Provide the [X, Y] coordinate of the cell's center where the given text is located.  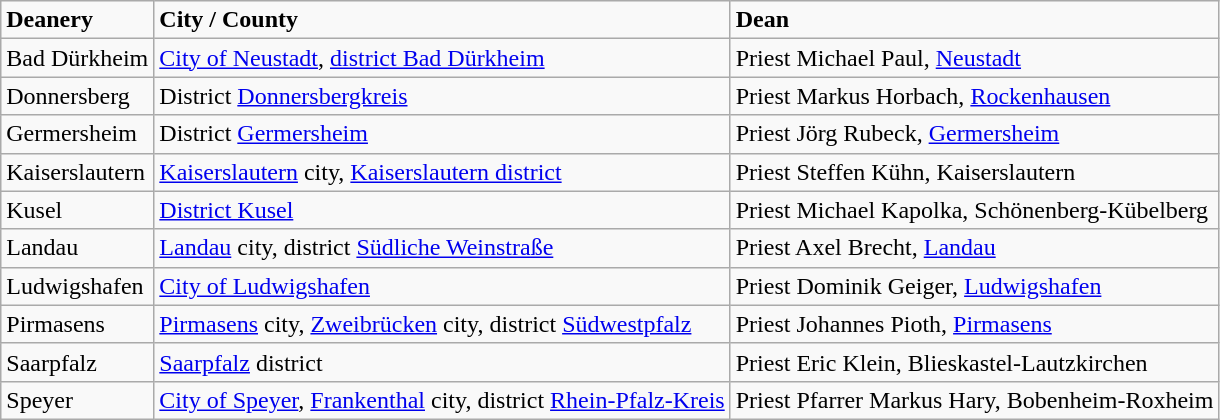
Priest Michael Paul, Neustadt [974, 58]
City of Ludwigshafen [442, 286]
Pirmasens city, Zweibrücken city, district Südwestpfalz [442, 324]
Germersheim [78, 134]
Donnersberg [78, 96]
Priest Markus Horbach, Rockenhausen [974, 96]
City of Speyer, Frankenthal city, district Rhein-Pfalz-Kreis [442, 400]
Ludwigshafen [78, 286]
City of Neustadt, district Bad Dürkheim [442, 58]
Priest Dominik Geiger, Ludwigshafen [974, 286]
Saarpfalz district [442, 362]
Priest Steffen Kühn, Kaiserslautern [974, 172]
Priest Johannes Pioth, Pirmasens [974, 324]
District Germersheim [442, 134]
Kaiserslautern city, Kaiserslautern district [442, 172]
Priest Jörg Rubeck, Germersheim [974, 134]
Speyer [78, 400]
Landau city, district Südliche Weinstraße [442, 248]
Landau [78, 248]
Priest Axel Brecht, Landau [974, 248]
Priest Pfarrer Markus Hary, Bobenheim-Roxheim [974, 400]
City / County [442, 20]
Priest Michael Kapolka, Schönenberg-Kübelberg [974, 210]
Bad Dürkheim [78, 58]
Dean [974, 20]
Kusel [78, 210]
Deanery [78, 20]
Priest Eric Klein, Blieskastel-Lautzkirchen [974, 362]
District Kusel [442, 210]
Kaiserslautern [78, 172]
Saarpfalz [78, 362]
Pirmasens [78, 324]
District Donnersbergkreis [442, 96]
